Scan for the cell matching the given text and deliver its [x, y] coordinate at center. 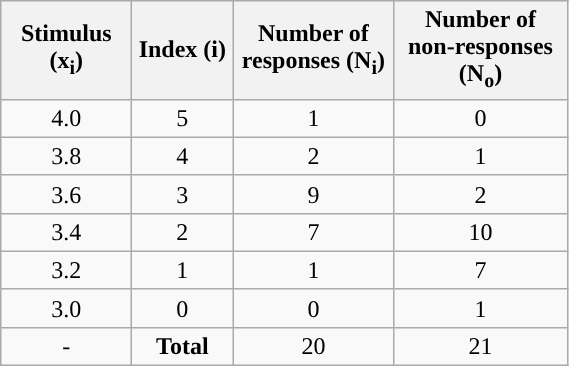
20 [314, 346]
Number of responses (Ni) [314, 50]
9 [314, 194]
3.4 [66, 232]
Number of non-responses (No) [480, 50]
21 [480, 346]
10 [480, 232]
3.0 [66, 308]
3.6 [66, 194]
- [66, 346]
Index (i) [182, 50]
5 [182, 118]
4 [182, 156]
3 [182, 194]
3.2 [66, 270]
Total [182, 346]
3.8 [66, 156]
4.0 [66, 118]
Stimulus (xi) [66, 50]
